Detect which cell encompasses the target text, then output its [X, Y] center coordinate. 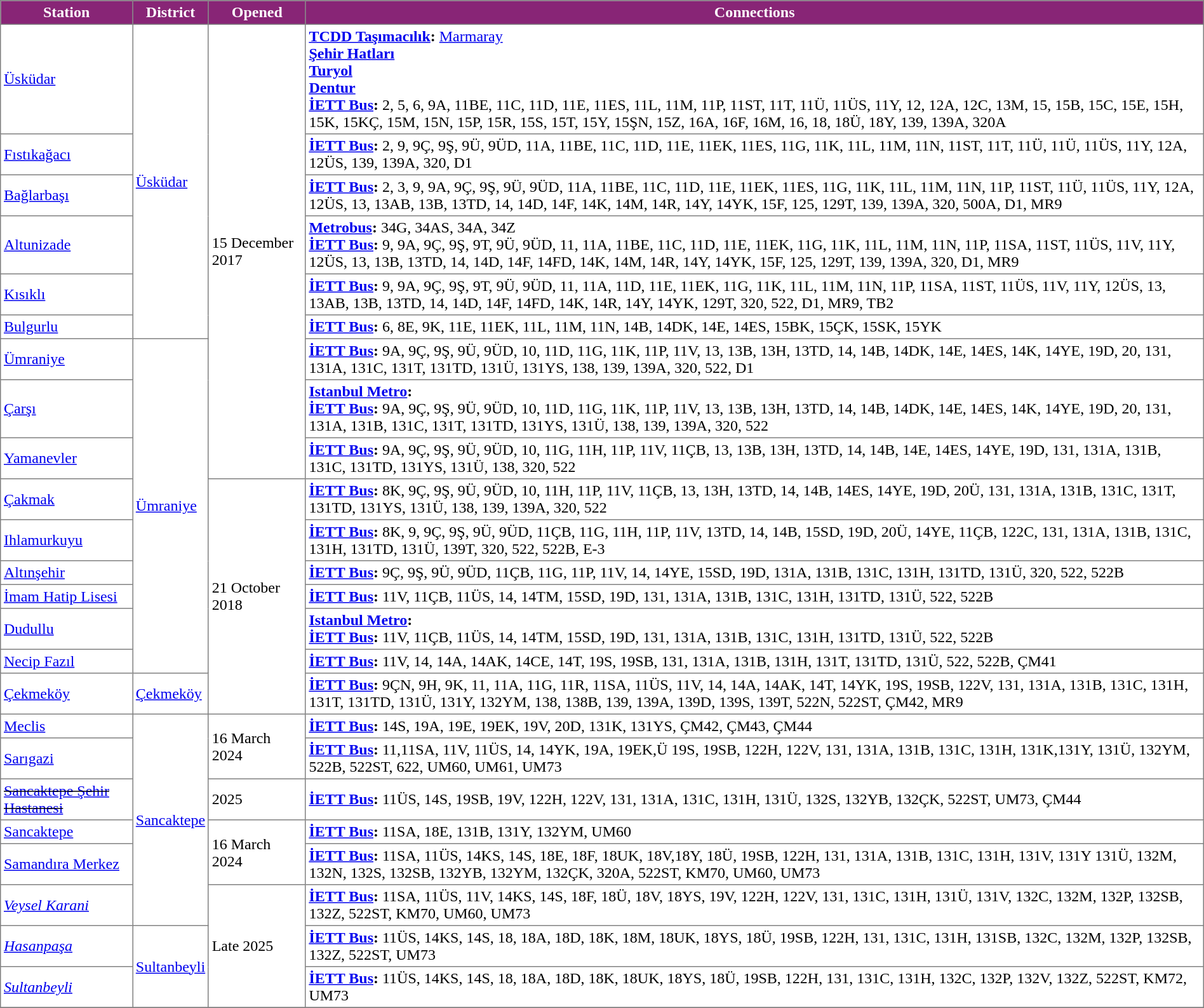
21 October 2018 [257, 596]
İETT Bus: 6, 8E, 9K, 11E, 11EK, 11L, 11M, 11N, 14B, 14DK, 14E, 14ES, 15BK, 15ÇK, 15SK, 15YK [754, 327]
15 December 2017 [257, 252]
Çarşı [67, 409]
District [171, 13]
Samandıra Merkez [67, 864]
Opened [257, 13]
Meclis [67, 726]
Yamanevler [67, 458]
İETT Bus: 11ÜS, 14KS, 14S, 18, 18A, 18D, 18K, 18M, 18UK, 18YS, 18Ü, 19SB, 122H, 131, 131C, 131H, 131SB, 132C, 132M, 132P, 132SB, 132Z, 522ST, UM73 [754, 946]
İETT Bus: 11V, 14, 14A, 14AK, 14CE, 14T, 19S, 19SB, 131, 131A, 131B, 131H, 131T, 131TD, 131Ü, 522, 522B, ÇM41 [754, 661]
Sancaktepe Şehir Hastanesi [67, 799]
İmam Hatip Lisesi [67, 596]
Sarıgazi [67, 758]
Connections [754, 13]
İETT Bus: 14S, 19A, 19E, 19EK, 19V, 20D, 131K, 131YS, ÇM42, ÇM43, ÇM44 [754, 726]
Dudullu [67, 629]
İETT Bus: 9Ç, 9Ş, 9Ü, 9ÜD, 11ÇB, 11G, 11P, 11V, 14, 14YE, 15SD, 19D, 131A, 131B, 131C, 131H, 131TD, 131Ü, 320, 522, 522B [754, 573]
Altunizade [67, 245]
Ihlamurkuyu [67, 540]
Bulgurlu [67, 327]
Necip Fazıl [67, 661]
İETT Bus: 11SA, 18E, 131B, 131Y, 132YM, UM60 [754, 832]
Veysel Karani [67, 905]
Bağlarbaşı [67, 195]
Hasanpaşa [67, 946]
Istanbul Metro: İETT Bus: 11V, 11ÇB, 11ÜS, 14, 14TM, 15SD, 19D, 131, 131A, 131B, 131C, 131H, 131TD, 131Ü, 522, 522B [754, 629]
Kısıklı [67, 294]
Çakmak [67, 499]
İETT Bus: 11ÜS, 14S, 19SB, 19V, 122H, 122V, 131, 131A, 131C, 131H, 131Ü, 132S, 132YB, 132ÇK, 522ST, UM73, ÇM44 [754, 799]
Fıstıkağacı [67, 154]
İETT Bus: 11ÜS, 14KS, 14S, 18, 18A, 18D, 18K, 18UK, 18YS, 18Ü, 19SB, 122H, 131, 131C, 131H, 132C, 132P, 132V, 132Z, 522ST, KM72, UM73 [754, 987]
İETT Bus: 11V, 11ÇB, 11ÜS, 14, 14TM, 15SD, 19D, 131, 131A, 131B, 131C, 131H, 131TD, 131Ü, 522, 522B [754, 596]
Late 2025 [257, 946]
Station [67, 13]
Altınşehir [67, 573]
2025 [257, 799]
